From the cell containing the given text, extract its center point as [X, Y] coordinate. 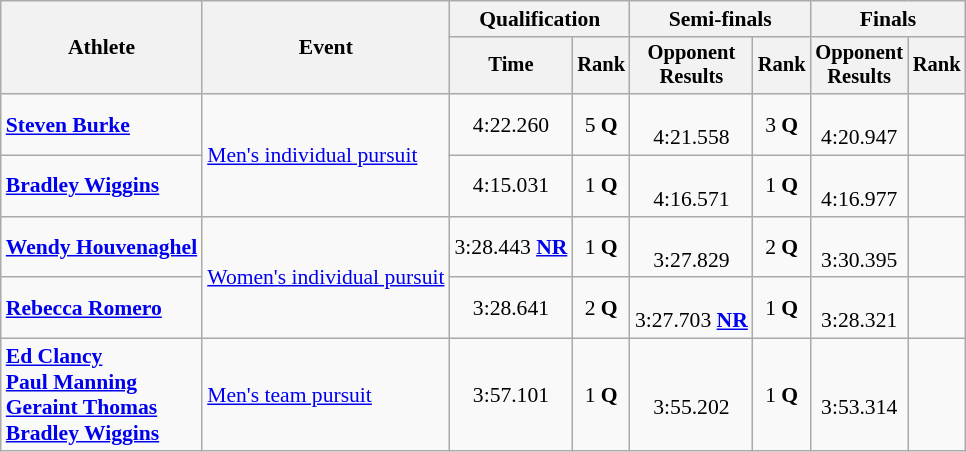
Wendy Houvenaghel [102, 248]
3:27.829 [692, 248]
Men's team pursuit [326, 395]
Men's individual pursuit [326, 155]
Finals [888, 19]
Athlete [102, 48]
5 Q [601, 124]
3:28.641 [512, 308]
Women's individual pursuit [326, 278]
4:15.031 [512, 186]
4:16.977 [858, 186]
4:20.947 [858, 124]
Bradley Wiggins [102, 186]
Semi-finals [720, 19]
3:55.202 [692, 395]
4:16.571 [692, 186]
Qualification [540, 19]
Event [326, 48]
3:28.443 NR [512, 248]
Rebecca Romero [102, 308]
Time [512, 66]
3:53.314 [858, 395]
Steven Burke [102, 124]
3:30.395 [858, 248]
4:21.558 [692, 124]
Ed Clancy Paul Manning Geraint Thomas Bradley Wiggins [102, 395]
3:27.703 NR [692, 308]
3 Q [782, 124]
3:57.101 [512, 395]
3:28.321 [858, 308]
4:22.260 [512, 124]
